Determine the [X, Y] coordinate at the center of the cell enclosing the given text.  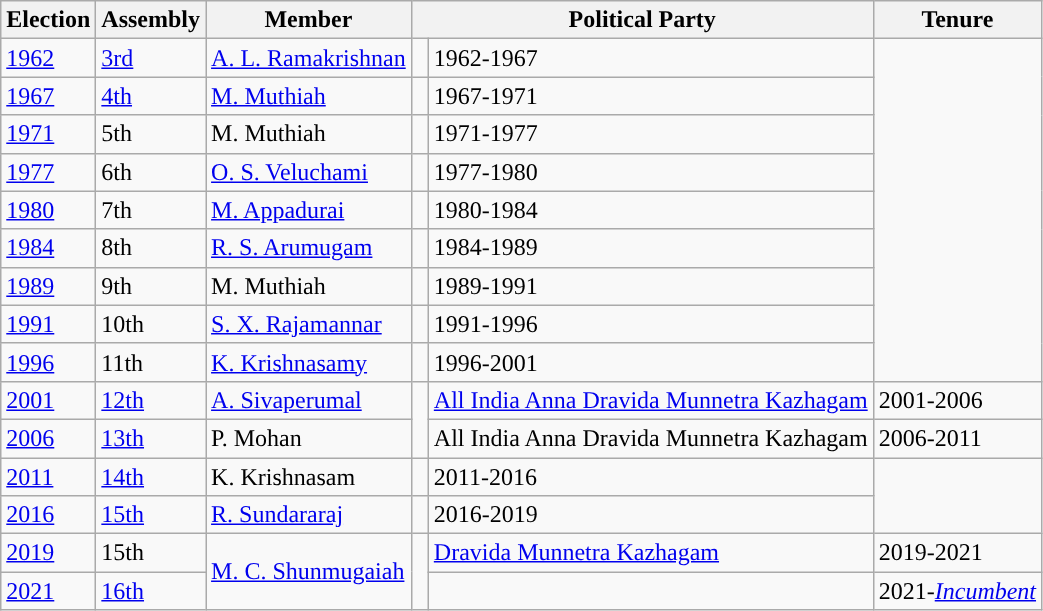
K. Krishnasam [309, 477]
Political Party [642, 20]
Member [309, 20]
1984 [48, 248]
14th [151, 477]
Dravida Munnetra Kazhagam [650, 553]
9th [151, 286]
O. S. Veluchami [309, 172]
2006-2011 [957, 438]
K. Krishnasamy [309, 362]
P. Mohan [309, 438]
1989 [48, 286]
1980-1984 [650, 210]
A. L. Ramakrishnan [309, 58]
1971 [48, 134]
12th [151, 400]
10th [151, 324]
2019-2021 [957, 553]
1977-1980 [650, 172]
2001-2006 [957, 400]
16th [151, 591]
2011-2016 [650, 477]
13th [151, 438]
2016 [48, 515]
2016-2019 [650, 515]
1967-1971 [650, 96]
2001 [48, 400]
A. Sivaperumal [309, 400]
Assembly [151, 20]
Election [48, 20]
2011 [48, 477]
1996-2001 [650, 362]
2019 [48, 553]
2021 [48, 591]
2006 [48, 438]
Tenure [957, 20]
1991 [48, 324]
1962-1967 [650, 58]
6th [151, 172]
M. Appadurai [309, 210]
1984-1989 [650, 248]
7th [151, 210]
1980 [48, 210]
2021-Incumbent [957, 591]
1977 [48, 172]
R. Sundararaj [309, 515]
1962 [48, 58]
5th [151, 134]
M. C. Shunmugaiah [309, 572]
8th [151, 248]
1971-1977 [650, 134]
R. S. Arumugam [309, 248]
1991-1996 [650, 324]
1989-1991 [650, 286]
S. X. Rajamannar [309, 324]
3rd [151, 58]
1996 [48, 362]
1967 [48, 96]
4th [151, 96]
11th [151, 362]
